Return [X, Y] of the center of cell containing provided text 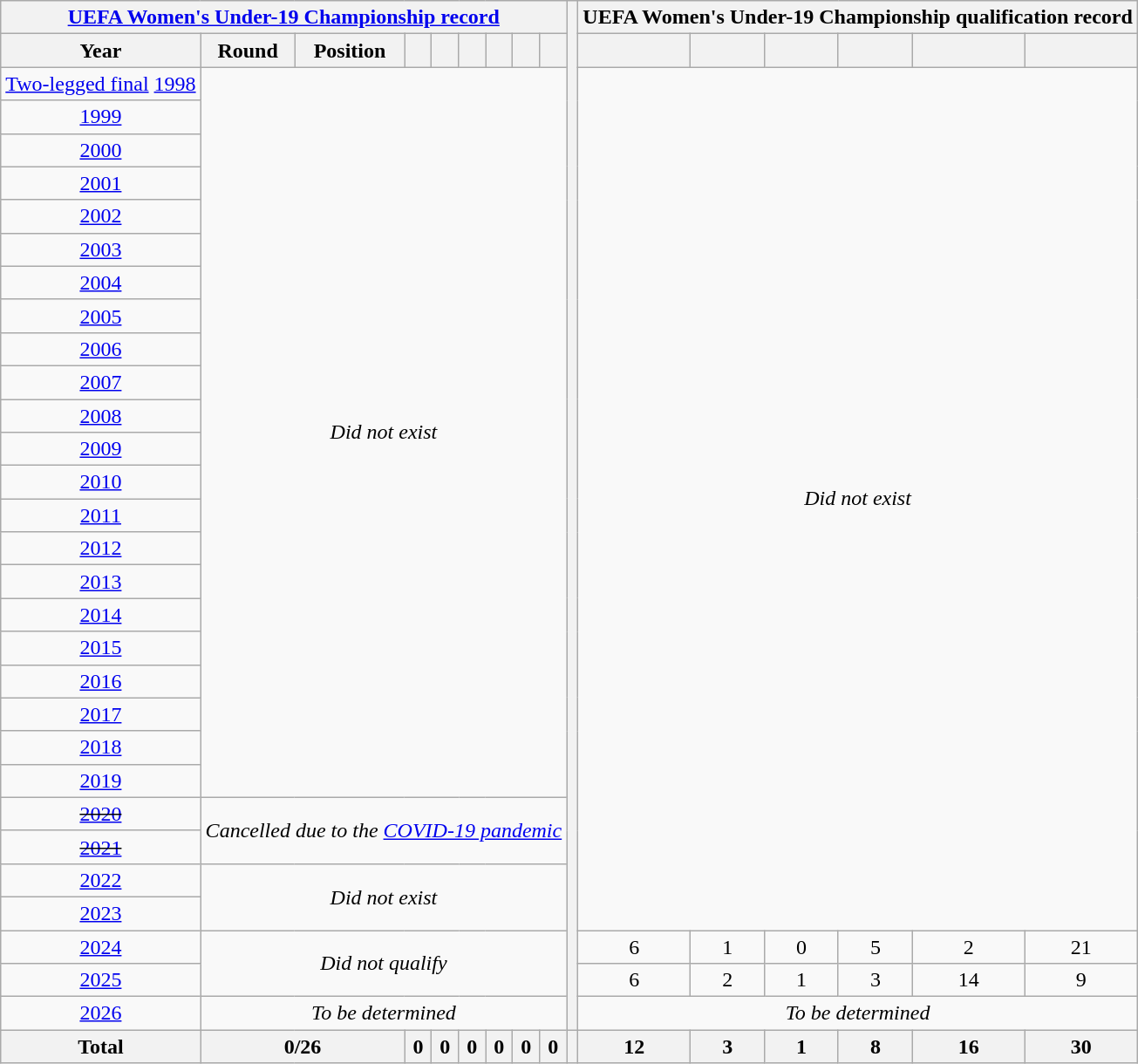
2014 [101, 615]
UEFA Women's Under-19 Championship qualification record [858, 17]
2002 [101, 216]
2007 [101, 382]
UEFA Women's Under-19 Championship record [284, 17]
2012 [101, 549]
2026 [101, 1013]
2011 [101, 515]
9 [1081, 980]
2015 [101, 648]
2006 [101, 349]
14 [968, 980]
2024 [101, 946]
2000 [101, 150]
2025 [101, 980]
12 [635, 1047]
2019 [101, 781]
Position [350, 51]
2017 [101, 714]
2008 [101, 416]
2023 [101, 913]
2001 [101, 183]
2016 [101, 681]
Did not qualify [384, 963]
1999 [101, 117]
Year [101, 51]
Round [248, 51]
5 [876, 946]
2021 [101, 847]
2020 [101, 814]
30 [1081, 1047]
2009 [101, 449]
2004 [101, 283]
0/26 [303, 1047]
2022 [101, 880]
8 [876, 1047]
Cancelled due to the COVID-19 pandemic [384, 830]
Two-legged final 1998 [101, 84]
2013 [101, 582]
Total [101, 1047]
2018 [101, 747]
2010 [101, 482]
2003 [101, 249]
21 [1081, 946]
16 [968, 1047]
2005 [101, 316]
